Locate the cell with the specified text and output its [x, y] center coordinate. 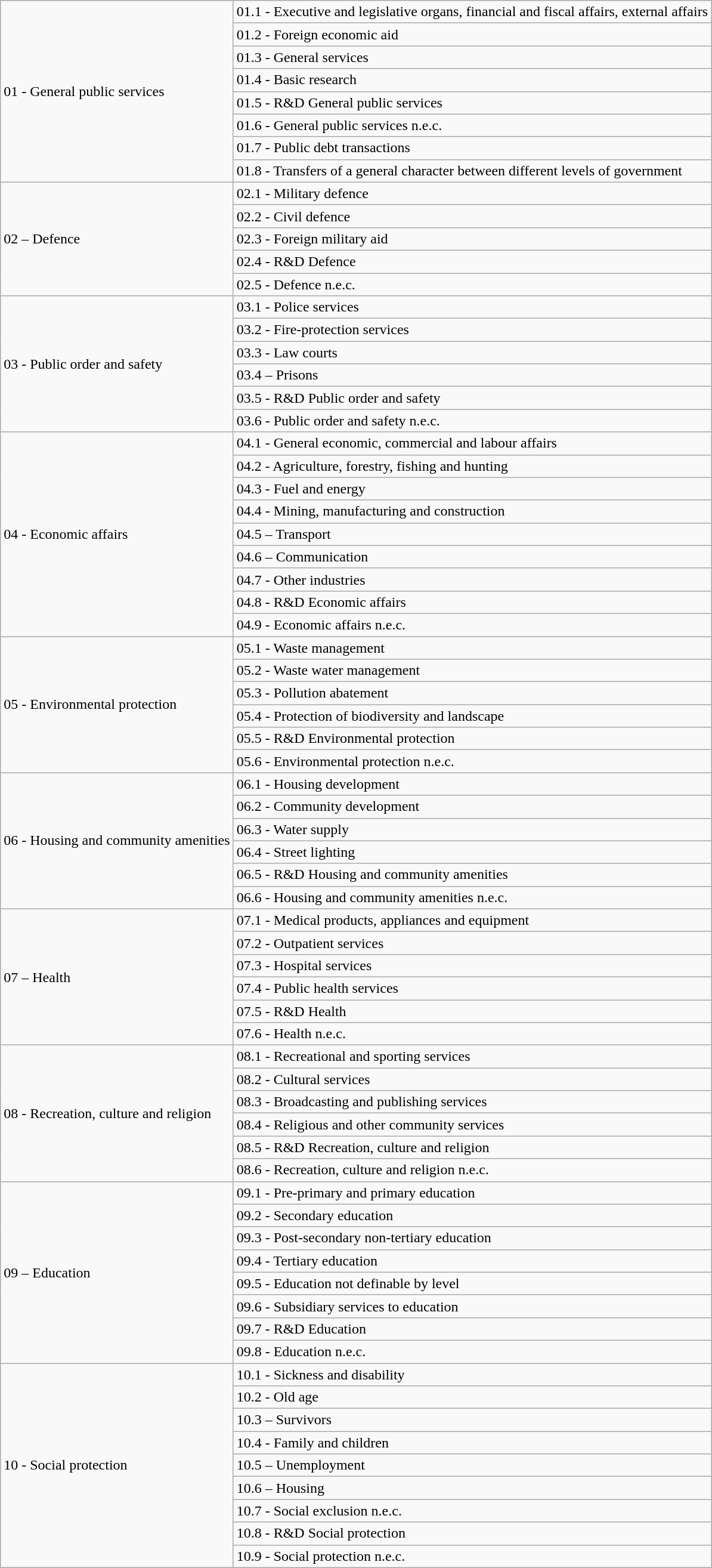
03.2 - Fire-protection services [472, 330]
02 – Defence [117, 239]
03 - Public order and safety [117, 364]
07.4 - Public health services [472, 988]
01.2 - Foreign economic aid [472, 35]
05.1 - Waste management [472, 647]
10.1 - Sickness and disability [472, 1374]
01.7 - Public debt transactions [472, 148]
06.2 - Community development [472, 807]
02.4 - R&D Defence [472, 261]
10.4 - Family and children [472, 1443]
10.9 - Social protection n.e.c. [472, 1556]
10 - Social protection [117, 1465]
05.6 - Environmental protection n.e.c. [472, 761]
10.8 - R&D Social protection [472, 1533]
01.3 - General services [472, 57]
06.4 - Street lighting [472, 852]
09.2 - Secondary education [472, 1215]
05.4 - Protection of biodiversity and landscape [472, 716]
07.2 - Outpatient services [472, 943]
09.6 - Subsidiary services to education [472, 1306]
09.5 - Education not definable by level [472, 1283]
02.1 - Military defence [472, 193]
10.5 – Unemployment [472, 1465]
03.3 - Law courts [472, 353]
04.1 - General economic, commercial and labour affairs [472, 443]
09.1 - Pre-primary and primary education [472, 1193]
04.4 - Mining, manufacturing and construction [472, 511]
07.3 - Hospital services [472, 965]
09.7 - R&D Education [472, 1329]
06.1 - Housing development [472, 784]
09.3 - Post-secondary non-tertiary education [472, 1238]
06.3 - Water supply [472, 829]
08.5 - R&D Recreation, culture and religion [472, 1147]
07 – Health [117, 977]
04.3 - Fuel and energy [472, 489]
09 – Education [117, 1272]
08.4 - Religious and other community services [472, 1125]
06 - Housing and community amenities [117, 841]
05.3 - Pollution abatement [472, 693]
07.1 - Medical products, appliances and equipment [472, 920]
04.9 - Economic affairs n.e.c. [472, 625]
04.7 - Other industries [472, 579]
01 - General public services [117, 91]
02.5 - Defence n.e.c. [472, 285]
04.6 – Communication [472, 557]
02.2 - Civil defence [472, 216]
04.8 - R&D Economic affairs [472, 602]
01.4 - Basic research [472, 80]
07.5 - R&D Health [472, 1011]
08.6 - Recreation, culture and religion n.e.c. [472, 1170]
05.5 - R&D Environmental protection [472, 739]
10.2 - Old age [472, 1397]
05 - Environmental protection [117, 704]
04.5 – Transport [472, 534]
02.3 - Foreign military aid [472, 239]
04.2 - Agriculture, forestry, fishing and hunting [472, 466]
10.7 - Social exclusion n.e.c. [472, 1511]
01.1 - Executive and legislative organs, financial and fiscal affairs, external affairs [472, 12]
04 - Economic affairs [117, 535]
09.4 - Tertiary education [472, 1261]
01.8 - Transfers of a general character between different levels of government [472, 171]
03.5 - R&D Public order and safety [472, 398]
06.5 - R&D Housing and community amenities [472, 875]
08.1 - Recreational and sporting services [472, 1057]
10.6 – Housing [472, 1488]
01.5 - R&D General public services [472, 103]
05.2 - Waste water management [472, 671]
09.8 - Education n.e.c. [472, 1351]
03.1 - Police services [472, 307]
08.2 - Cultural services [472, 1079]
08 - Recreation, culture and religion [117, 1113]
08.3 - Broadcasting and publishing services [472, 1102]
03.6 - Public order and safety n.e.c. [472, 421]
01.6 - General public services n.e.c. [472, 125]
06.6 - Housing and community amenities n.e.c. [472, 897]
10.3 – Survivors [472, 1420]
03.4 – Prisons [472, 375]
07.6 - Health n.e.c. [472, 1034]
